Provide the (x, y) coordinate of the cell's center where the given text is located.  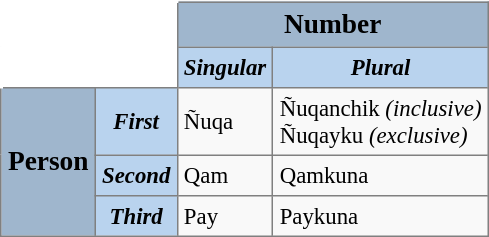
Qamkuna (380, 174)
Plural (380, 66)
Ñuqanchik (inclusive)Ñuqayku (exclusive) (380, 121)
Qam (225, 174)
Paykuna (380, 215)
Singular (225, 66)
First (136, 121)
Number (332, 24)
Second (136, 174)
Person (48, 161)
Pay (225, 215)
Third (136, 215)
Ñuqa (225, 121)
